Search for the cell housing the specified text and yield its (x, y) center coordinate. 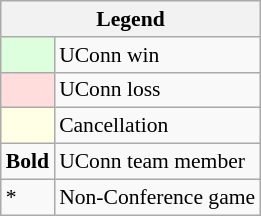
Legend (130, 19)
UConn win (157, 55)
Non-Conference game (157, 197)
* (28, 197)
UConn team member (157, 162)
UConn loss (157, 90)
Bold (28, 162)
Cancellation (157, 126)
